Detect which cell encompasses the target text, then output its [x, y] center coordinate. 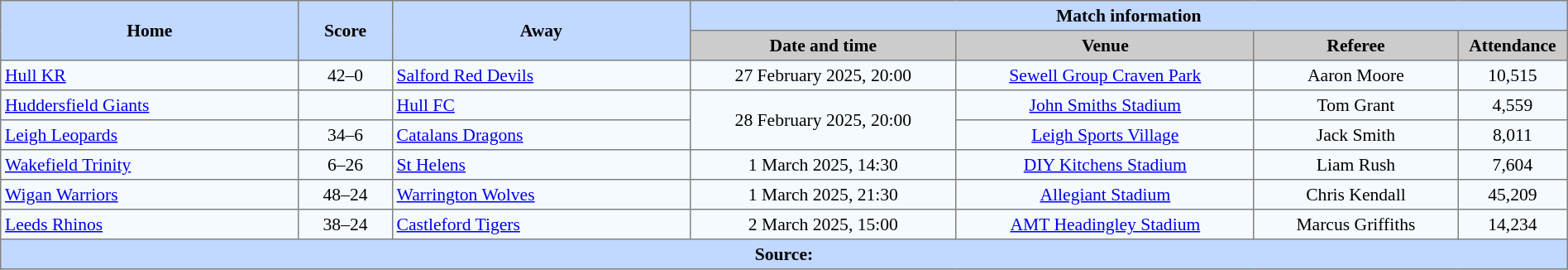
6–26 [346, 165]
34–6 [346, 135]
Wigan Warriors [150, 195]
Salford Red Devils [541, 75]
48–24 [346, 195]
Venue [1105, 46]
Leeds Rhinos [150, 224]
Marcus Griffiths [1355, 224]
St Helens [541, 165]
Hull KR [150, 75]
Referee [1355, 46]
Home [150, 31]
AMT Headingley Stadium [1105, 224]
14,234 [1513, 224]
Aaron Moore [1355, 75]
1 March 2025, 14:30 [823, 165]
Leigh Leopards [150, 135]
42–0 [346, 75]
Tom Grant [1355, 105]
Castleford Tigers [541, 224]
Allegiant Stadium [1105, 195]
Sewell Group Craven Park [1105, 75]
DIY Kitchens Stadium [1105, 165]
7,604 [1513, 165]
27 February 2025, 20:00 [823, 75]
28 February 2025, 20:00 [823, 120]
Chris Kendall [1355, 195]
Leigh Sports Village [1105, 135]
Match information [1128, 16]
38–24 [346, 224]
2 March 2025, 15:00 [823, 224]
Date and time [823, 46]
1 March 2025, 21:30 [823, 195]
Wakefield Trinity [150, 165]
Attendance [1513, 46]
4,559 [1513, 105]
Warrington Wolves [541, 195]
Huddersfield Giants [150, 105]
Liam Rush [1355, 165]
8,011 [1513, 135]
45,209 [1513, 195]
10,515 [1513, 75]
Hull FC [541, 105]
John Smiths Stadium [1105, 105]
Away [541, 31]
Jack Smith [1355, 135]
Catalans Dragons [541, 135]
Score [346, 31]
Source: [784, 254]
